Scan for the cell matching the given text and deliver its (X, Y) coordinate at center. 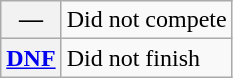
Did not finish (146, 58)
Did not compete (146, 20)
DNF (31, 58)
— (31, 20)
